For the text-containing cell, return its midpoint in (x, y) coordinate format. 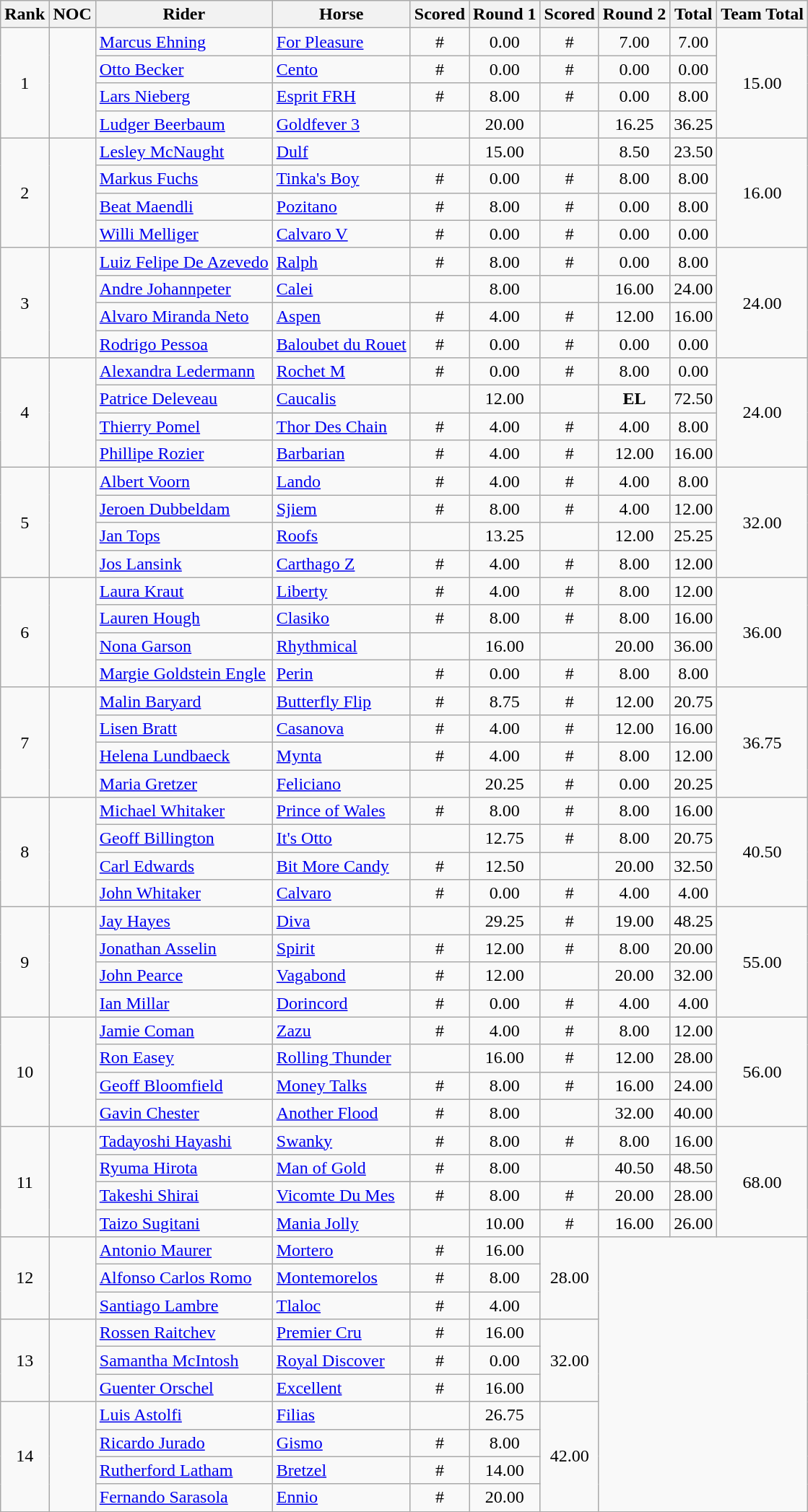
Roofs (341, 536)
14 (25, 1456)
2 (25, 193)
Money Talks (341, 1085)
Tinka's Boy (341, 179)
Markus Fuchs (183, 179)
Ricardo Jurado (183, 1443)
Luiz Felipe De Azevedo (183, 261)
36.75 (763, 742)
Ryuma Hirota (183, 1168)
Lauren Hough (183, 619)
Esprit FRH (341, 97)
12 (25, 1278)
25.25 (693, 536)
Man of Gold (341, 1168)
Butterfly Flip (341, 701)
John Whitaker (183, 893)
Margie Goldstein Engle (183, 673)
Maria Gretzer (183, 783)
3 (25, 302)
Geoff Billington (183, 839)
Feliciano (341, 783)
10.00 (505, 1223)
Jay Hayes (183, 921)
7 (25, 742)
Tlaloc (341, 1306)
55.00 (763, 962)
72.50 (693, 399)
16.25 (634, 124)
Baloubet du Rouet (341, 344)
Mynta (341, 756)
68.00 (763, 1181)
Fernando Sarasola (183, 1498)
Marcus Ehning (183, 42)
Montemorelos (341, 1278)
Aspen (341, 316)
Prince of Wales (341, 811)
Beat Maendli (183, 206)
48.25 (693, 921)
5 (25, 523)
Rossen Raitchev (183, 1333)
56.00 (763, 1072)
11 (25, 1181)
Another Flood (341, 1113)
Horse (341, 14)
13 (25, 1360)
Carthago Z (341, 564)
Lesley McNaught (183, 152)
Clasiko (341, 619)
Alexandra Ledermann (183, 372)
Dorincord (341, 1003)
Ralph (341, 261)
Calvaro (341, 893)
Caucalis (341, 399)
Cento (341, 69)
Royal Discover (341, 1360)
23.50 (693, 152)
Taizo Sugitani (183, 1223)
Jeroen Dubbeldam (183, 509)
Jamie Coman (183, 1031)
Helena Lundbaeck (183, 756)
Pozitano (341, 206)
Lando (341, 481)
Mortero (341, 1251)
Perin (341, 673)
48.50 (693, 1168)
4 (25, 413)
Total (693, 14)
8.75 (505, 701)
Antonio Maurer (183, 1251)
Ron Easey (183, 1058)
36.25 (693, 124)
Mania Jolly (341, 1223)
Thierry Pomel (183, 427)
Samantha McIntosh (183, 1360)
Andre Johannpeter (183, 289)
Sjiem (341, 509)
Alvaro Miranda Neto (183, 316)
13.25 (505, 536)
42.00 (569, 1456)
Barbarian (341, 454)
Luis Astolfi (183, 1415)
For Pleasure (341, 42)
Rodrigo Pessoa (183, 344)
1 (25, 83)
John Pearce (183, 976)
Laura Kraut (183, 591)
It's Otto (341, 839)
12.75 (505, 839)
Phillipe Rozier (183, 454)
Tadayoshi Hayashi (183, 1140)
Rider (183, 14)
Guenter Orschel (183, 1388)
Goldfever 3 (341, 124)
40.00 (693, 1113)
Gavin Chester (183, 1113)
Zazu (341, 1031)
Rhythmical (341, 646)
Takeshi Shirai (183, 1195)
12.50 (505, 866)
8 (25, 852)
Rutherford Latham (183, 1470)
6 (25, 632)
Dulf (341, 152)
Rolling Thunder (341, 1058)
Spirit (341, 948)
9 (25, 962)
Lisen Bratt (183, 728)
8.50 (634, 152)
32.50 (693, 866)
14.00 (505, 1470)
Round 1 (505, 14)
Calei (341, 289)
Excellent (341, 1388)
NOC (72, 14)
Jan Tops (183, 536)
Albert Voorn (183, 481)
Thor Des Chain (341, 427)
Malin Baryard (183, 701)
Premier Cru (341, 1333)
Bretzel (341, 1470)
Gismo (341, 1443)
Lars Nieberg (183, 97)
Jonathan Asselin (183, 948)
Carl Edwards (183, 866)
Casanova (341, 728)
Rochet M (341, 372)
Round 2 (634, 14)
Swanky (341, 1140)
19.00 (634, 921)
29.25 (505, 921)
Willi Melliger (183, 234)
Filias (341, 1415)
Team Total (763, 14)
Michael Whitaker (183, 811)
Otto Becker (183, 69)
26.75 (505, 1415)
Bit More Candy (341, 866)
Vicomte Du Mes (341, 1195)
Calvaro V (341, 234)
Vagabond (341, 976)
Alfonso Carlos Romo (183, 1278)
Santiago Lambre (183, 1306)
26.00 (693, 1223)
Liberty (341, 591)
Nona Garson (183, 646)
Jos Lansink (183, 564)
Ludger Beerbaum (183, 124)
EL (634, 399)
Diva (341, 921)
Geoff Bloomfield (183, 1085)
Ennio (341, 1498)
Patrice Deleveau (183, 399)
Rank (25, 14)
10 (25, 1072)
Ian Millar (183, 1003)
